Locate the cell with the specified text and output its [x, y] center coordinate. 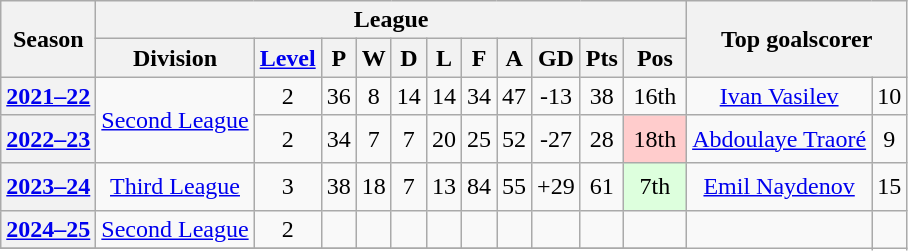
L [444, 58]
A [514, 58]
Pos [654, 58]
10 [890, 96]
F [478, 58]
36 [338, 96]
18 [374, 187]
7th [654, 187]
47 [514, 96]
20 [444, 139]
+29 [556, 187]
15 [890, 187]
Top goalscorer [797, 39]
-13 [556, 96]
25 [478, 139]
Ivan Vasilev [780, 96]
P [338, 58]
Pts [602, 58]
Division [175, 58]
8 [374, 96]
16th [654, 96]
13 [444, 187]
2021–22 [48, 96]
28 [602, 139]
GD [556, 58]
-27 [556, 139]
League [392, 20]
2022–23 [48, 139]
Third League [175, 187]
Abdoulaye Traoré [780, 139]
Season [48, 39]
3 [288, 187]
2023–24 [48, 187]
9 [890, 139]
84 [478, 187]
Level [288, 58]
18th [654, 139]
2024–25 [48, 229]
52 [514, 139]
55 [514, 187]
61 [602, 187]
W [374, 58]
D [408, 58]
Emil Naydenov [780, 187]
